Extract the [x, y] coordinate from the center of the cell holding the provided text.  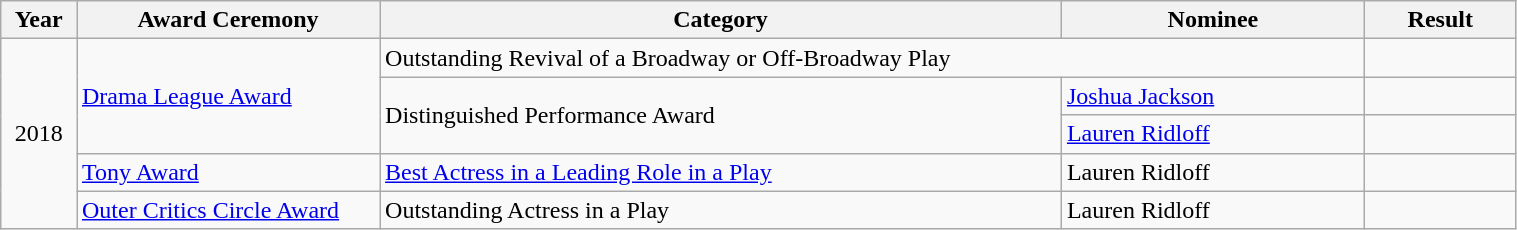
2018 [39, 134]
Year [39, 20]
Distinguished Performance Award [721, 115]
Joshua Jackson [1212, 96]
Category [721, 20]
Drama League Award [228, 96]
Best Actress in a Leading Role in a Play [721, 172]
Outstanding Actress in a Play [721, 210]
Outstanding Revival of a Broadway or Off-Broadway Play [872, 58]
Award Ceremony [228, 20]
Outer Critics Circle Award [228, 210]
Nominee [1212, 20]
Result [1440, 20]
Tony Award [228, 172]
